Identify which cell holds the provided text, then report its (X, Y) central coordinate. 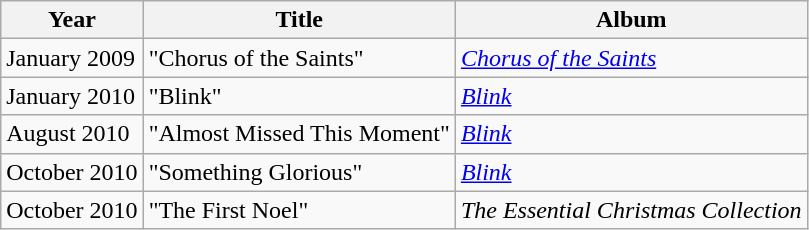
"Almost Missed This Moment" (299, 134)
Year (72, 20)
January 2010 (72, 96)
"Blink" (299, 96)
"Something Glorious" (299, 172)
The Essential Christmas Collection (631, 210)
Album (631, 20)
"Chorus of the Saints" (299, 58)
Chorus of the Saints (631, 58)
"The First Noel" (299, 210)
August 2010 (72, 134)
Title (299, 20)
January 2009 (72, 58)
